Scan for the cell matching the given text and deliver its (X, Y) coordinate at center. 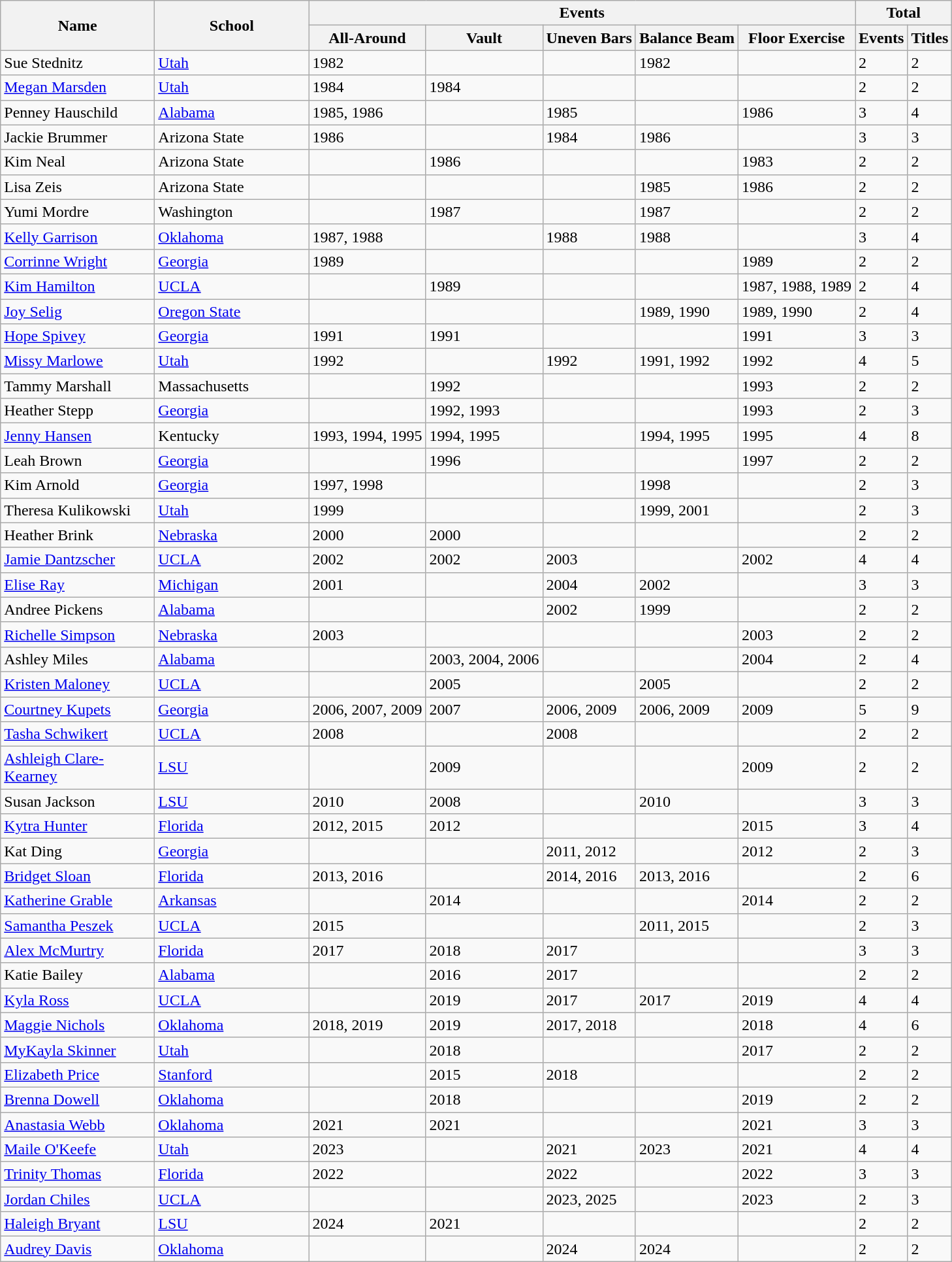
Anastasia Webb (78, 1124)
Titles (930, 38)
1999, 2001 (687, 510)
Washington (232, 212)
1997 (797, 461)
Andree Pickens (78, 609)
1991, 1992 (687, 361)
1983 (797, 162)
2011, 2012 (589, 851)
Richelle Simpson (78, 634)
Haleigh Bryant (78, 1224)
Tasha Schwikert (78, 734)
Samantha Peszek (78, 926)
Tammy Marshall (78, 386)
Stanford (232, 1075)
2006, 2007, 2009 (367, 709)
Sue Stednitz (78, 63)
1992, 1993 (484, 411)
Theresa Kulikowski (78, 510)
All-Around (367, 38)
Heather Brink (78, 535)
Kytra Hunter (78, 826)
Jordan Chiles (78, 1199)
Yumi Mordre (78, 212)
Brenna Dowell (78, 1099)
2018, 2019 (367, 1025)
Jenny Hansen (78, 436)
Corrinne Wright (78, 261)
Floor Exercise (797, 38)
Joy Selig (78, 312)
Balance Beam (687, 38)
MyKayla Skinner (78, 1050)
Leah Brown (78, 461)
2012, 2015 (367, 826)
9 (930, 709)
Kat Ding (78, 851)
1995 (797, 436)
Penney Hauschild (78, 112)
1985, 1986 (367, 112)
2007 (484, 709)
2003, 2004, 2006 (484, 659)
Kelly Garrison (78, 236)
Name (78, 25)
Elise Ray (78, 585)
2011, 2015 (687, 926)
Lisa Zeis (78, 187)
Ashley Miles (78, 659)
Arkansas (232, 901)
Total (904, 13)
Kentucky (232, 436)
Maile O'Keefe (78, 1150)
8 (930, 436)
Uneven Bars (589, 38)
1987, 1988, 1989 (797, 286)
Maggie Nichols (78, 1025)
Ashleigh Clare-Kearney (78, 768)
Kyla Ross (78, 1000)
Jamie Dantzscher (78, 560)
Vault (484, 38)
Susan Jackson (78, 801)
Audrey Davis (78, 1249)
Oregon State (232, 312)
Kim Neal (78, 162)
Kristen Maloney (78, 684)
Trinity Thomas (78, 1174)
2014, 2016 (589, 876)
Bridget Sloan (78, 876)
Jackie Brummer (78, 137)
2017, 2018 (589, 1025)
2001 (367, 585)
1997, 1998 (367, 485)
Katie Bailey (78, 975)
Katherine Grable (78, 901)
Missy Marlowe (78, 361)
School (232, 25)
1996 (484, 461)
2023, 2025 (589, 1199)
2016 (484, 975)
Courtney Kupets (78, 709)
1987, 1988 (367, 236)
Massachusetts (232, 386)
1993, 1994, 1995 (367, 436)
Michigan (232, 585)
1998 (687, 485)
Kim Arnold (78, 485)
Kim Hamilton (78, 286)
Alex McMurtry (78, 950)
Elizabeth Price (78, 1075)
Megan Marsden (78, 88)
Heather Stepp (78, 411)
Hope Spivey (78, 336)
